Determine the (x, y) coordinate at the center of the cell enclosing the given text.  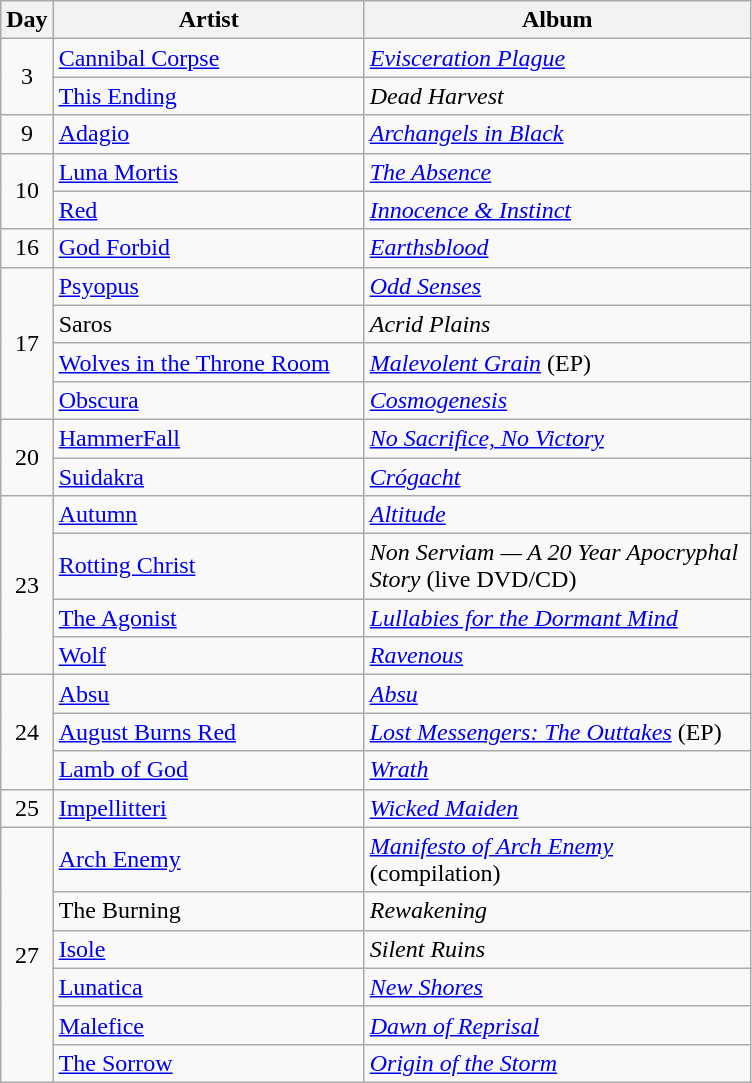
Luna Mortis (208, 172)
Dead Harvest (557, 96)
Lost Messengers: The Outtakes (EP) (557, 732)
The Burning (208, 911)
25 (27, 808)
Album (557, 20)
Artist (208, 20)
No Sacrifice, No Victory (557, 438)
Lullabies for the Dormant Mind (557, 618)
Archangels in Black (557, 134)
Dawn of Reprisal (557, 1025)
27 (27, 954)
Non Serviam — A 20 Year Apocryphal Story (live DVD/CD) (557, 566)
Obscura (208, 400)
Impellitteri (208, 808)
The Sorrow (208, 1063)
Psyopus (208, 286)
17 (27, 343)
Malefice (208, 1025)
Arch Enemy (208, 860)
HammerFall (208, 438)
Wolves in the Throne Room (208, 362)
Red (208, 210)
Cosmogenesis (557, 400)
9 (27, 134)
The Absence (557, 172)
Lamb of God (208, 770)
Cannibal Corpse (208, 58)
Acrid Plains (557, 324)
The Agonist (208, 618)
Innocence & Instinct (557, 210)
23 (27, 586)
New Shores (557, 987)
Silent Ruins (557, 949)
Rotting Christ (208, 566)
3 (27, 77)
Manifesto of Arch Enemy (compilation) (557, 860)
20 (27, 457)
Wrath (557, 770)
Adagio (208, 134)
16 (27, 248)
Isole (208, 949)
24 (27, 732)
Earthsblood (557, 248)
Lunatica (208, 987)
Crógacht (557, 477)
10 (27, 191)
Saros (208, 324)
Origin of the Storm (557, 1063)
Malevolent Grain (EP) (557, 362)
Wicked Maiden (557, 808)
Ravenous (557, 656)
Odd Senses (557, 286)
Autumn (208, 515)
God Forbid (208, 248)
This Ending (208, 96)
Suidakra (208, 477)
Altitude (557, 515)
Rewakening (557, 911)
Day (27, 20)
Wolf (208, 656)
Evisceration Plague (557, 58)
August Burns Red (208, 732)
